Find where the given text appears and provide that cell's center as (X, Y) coordinate. 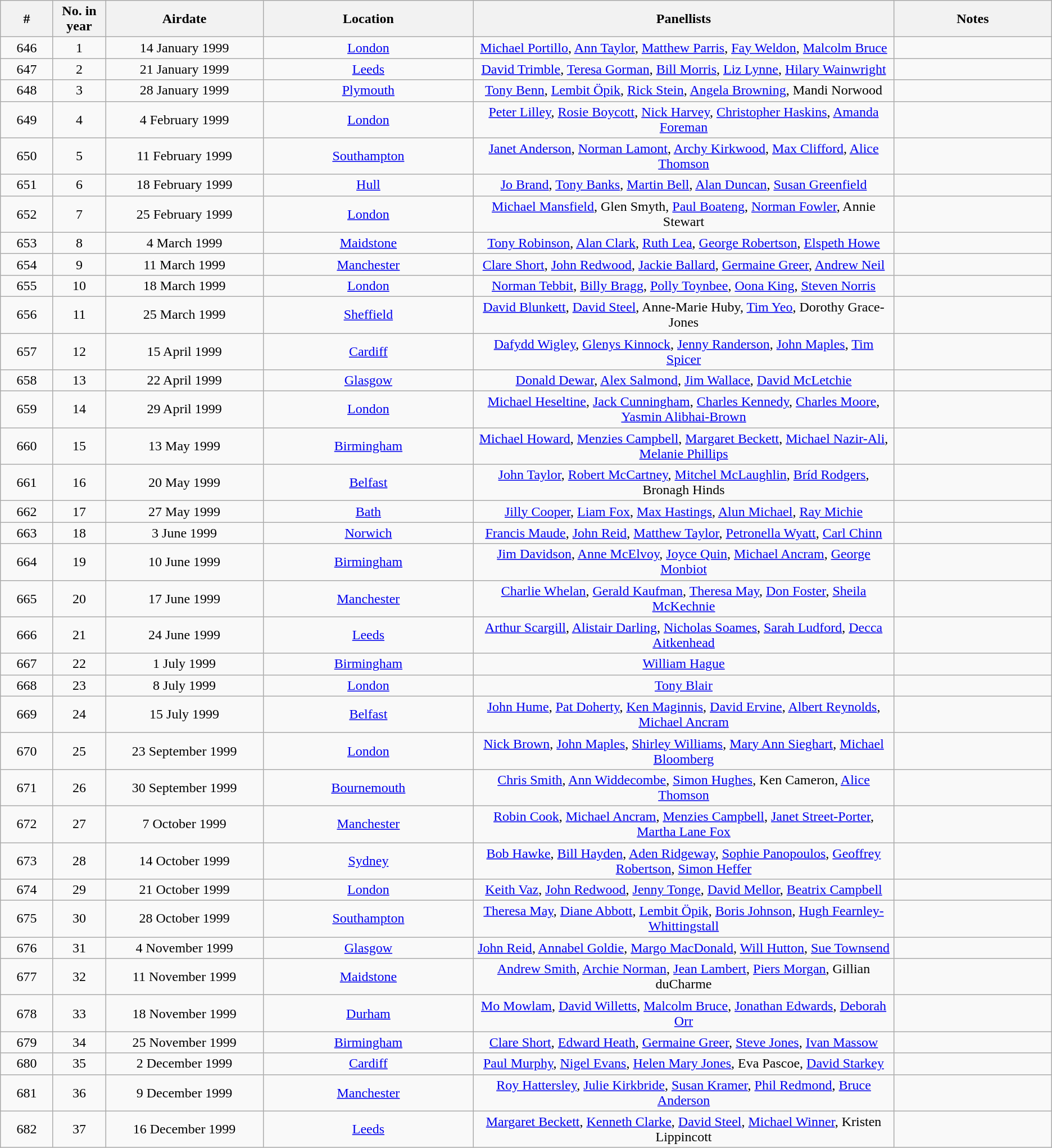
13 May 1999 (184, 446)
Tony Robinson, Alan Clark, Ruth Lea, George Robertson, Elspeth Howe (683, 243)
14 (79, 409)
25 (79, 751)
16 (79, 482)
665 (27, 598)
28 October 1999 (184, 919)
680 (27, 1064)
Jilly Cooper, Liam Fox, Max Hastings, Alun Michael, Ray Michie (683, 512)
3 (79, 91)
19 (79, 562)
Nick Brown, John Maples, Shirley Williams, Mary Ann Sieghart, Michael Bloomberg (683, 751)
27 May 1999 (184, 512)
7 October 1999 (184, 824)
18 November 1999 (184, 1013)
Durham (368, 1013)
24 (79, 714)
15 July 1999 (184, 714)
Dafydd Wigley, Glenys Kinnock, Jenny Randerson, John Maples, Tim Spicer (683, 351)
Donald Dewar, Alex Salmond, Jim Wallace, David McLetchie (683, 381)
Panellists (683, 19)
650 (27, 156)
Airdate (184, 19)
Plymouth (368, 91)
14 January 1999 (184, 48)
John Reid, Annabel Goldie, Margo MacDonald, Will Hutton, Sue Townsend (683, 948)
658 (27, 381)
28 (79, 860)
Keith Vaz, John Redwood, Jenny Tonge, David Mellor, Beatrix Campbell (683, 890)
Location (368, 19)
2 December 1999 (184, 1064)
Francis Maude, John Reid, Matthew Taylor, Petronella Wyatt, Carl Chinn (683, 533)
1 July 1999 (184, 664)
666 (27, 635)
22 (79, 664)
11 March 1999 (184, 264)
11 February 1999 (184, 156)
Margaret Beckett, Kenneth Clarke, David Steel, Michael Winner, Kristen Lippincott (683, 1129)
678 (27, 1013)
John Hume, Pat Doherty, Ken Maginnis, David Ervine, Albert Reynolds, Michael Ancram (683, 714)
23 (79, 685)
20 May 1999 (184, 482)
Mo Mowlam, David Willetts, Malcolm Bruce, Jonathan Edwards, Deborah Orr (683, 1013)
24 June 1999 (184, 635)
676 (27, 948)
Michael Heseltine, Jack Cunningham, Charles Kennedy, Charles Moore, Yasmin Alibhai-Brown (683, 409)
Clare Short, Edward Heath, Germaine Greer, Steve Jones, Ivan Massow (683, 1042)
Tony Blair (683, 685)
646 (27, 48)
21 (79, 635)
Paul Murphy, Nigel Evans, Helen Mary Jones, Eva Pascoe, David Starkey (683, 1064)
655 (27, 286)
12 (79, 351)
674 (27, 890)
4 November 1999 (184, 948)
25 March 1999 (184, 315)
26 (79, 787)
651 (27, 185)
Michael Howard, Menzies Campbell, Margaret Beckett, Michael Nazir-Ali, Melanie Phillips (683, 446)
667 (27, 664)
Tony Benn, Lembit Öpik, Rick Stein, Angela Browning, Mandi Norwood (683, 91)
4 February 1999 (184, 119)
664 (27, 562)
36 (79, 1093)
663 (27, 533)
25 November 1999 (184, 1042)
David Blunkett, David Steel, Anne-Marie Huby, Tim Yeo, Dorothy Grace-Jones (683, 315)
15 (79, 446)
David Trimble, Teresa Gorman, Bill Morris, Liz Lynne, Hilary Wainwright (683, 69)
Roy Hattersley, Julie Kirkbride, Susan Kramer, Phil Redmond, Bruce Anderson (683, 1093)
29 (79, 890)
30 (79, 919)
18 February 1999 (184, 185)
18 March 1999 (184, 286)
648 (27, 91)
31 (79, 948)
4 (79, 119)
Janet Anderson, Norman Lamont, Archy Kirkwood, Max Clifford, Alice Thomson (683, 156)
679 (27, 1042)
652 (27, 214)
Michael Mansfield, Glen Smyth, Paul Boateng, Norman Fowler, Annie Stewart (683, 214)
Notes (973, 19)
Bob Hawke, Bill Hayden, Aden Ridgeway, Sophie Panopoulos, Geoffrey Robertson, Simon Heffer (683, 860)
8 (79, 243)
Jo Brand, Tony Banks, Martin Bell, Alan Duncan, Susan Greenfield (683, 185)
2 (79, 69)
Sydney (368, 860)
21 January 1999 (184, 69)
Andrew Smith, Archie Norman, Jean Lambert, Piers Morgan, Gillian duCharme (683, 977)
675 (27, 919)
653 (27, 243)
35 (79, 1064)
34 (79, 1042)
10 (79, 286)
654 (27, 264)
Hull (368, 185)
Michael Portillo, Ann Taylor, Matthew Parris, Fay Weldon, Malcolm Bruce (683, 48)
William Hague (683, 664)
661 (27, 482)
Theresa May, Diane Abbott, Lembit Öpik, Boris Johnson, Hugh Fearnley-Whittingstall (683, 919)
21 October 1999 (184, 890)
32 (79, 977)
28 January 1999 (184, 91)
Robin Cook, Michael Ancram, Menzies Campbell, Janet Street-Porter, Martha Lane Fox (683, 824)
# (27, 19)
20 (79, 598)
9 (79, 264)
30 September 1999 (184, 787)
10 June 1999 (184, 562)
1 (79, 48)
No. in year (79, 19)
18 (79, 533)
11 (79, 315)
Bournemouth (368, 787)
673 (27, 860)
681 (27, 1093)
682 (27, 1129)
Clare Short, John Redwood, Jackie Ballard, Germaine Greer, Andrew Neil (683, 264)
672 (27, 824)
660 (27, 446)
Peter Lilley, Rosie Boycott, Nick Harvey, Christopher Haskins, Amanda Foreman (683, 119)
647 (27, 69)
662 (27, 512)
Chris Smith, Ann Widdecombe, Simon Hughes, Ken Cameron, Alice Thomson (683, 787)
11 November 1999 (184, 977)
5 (79, 156)
13 (79, 381)
649 (27, 119)
14 October 1999 (184, 860)
8 July 1999 (184, 685)
29 April 1999 (184, 409)
9 December 1999 (184, 1093)
15 April 1999 (184, 351)
John Taylor, Robert McCartney, Mitchel McLaughlin, Bríd Rodgers, Bronagh Hinds (683, 482)
6 (79, 185)
25 February 1999 (184, 214)
16 December 1999 (184, 1129)
659 (27, 409)
7 (79, 214)
656 (27, 315)
33 (79, 1013)
668 (27, 685)
23 September 1999 (184, 751)
Bath (368, 512)
Jim Davidson, Anne McElvoy, Joyce Quin, Michael Ancram, George Monbiot (683, 562)
Norwich (368, 533)
27 (79, 824)
677 (27, 977)
670 (27, 751)
3 June 1999 (184, 533)
22 April 1999 (184, 381)
Arthur Scargill, Alistair Darling, Nicholas Soames, Sarah Ludford, Decca Aitkenhead (683, 635)
17 (79, 512)
17 June 1999 (184, 598)
Norman Tebbit, Billy Bragg, Polly Toynbee, Oona King, Steven Norris (683, 286)
4 March 1999 (184, 243)
37 (79, 1129)
669 (27, 714)
Sheffield (368, 315)
Charlie Whelan, Gerald Kaufman, Theresa May, Don Foster, Sheila McKechnie (683, 598)
671 (27, 787)
657 (27, 351)
